Scan for the cell matching the given text and deliver its (x, y) coordinate at center. 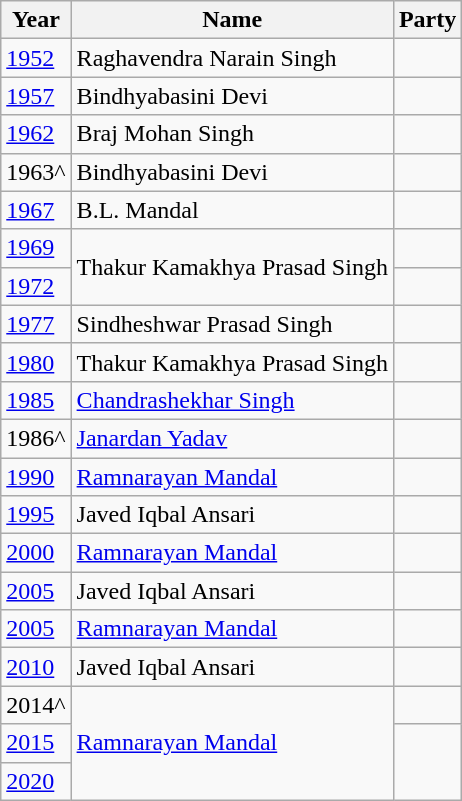
B.L. Mandal (232, 210)
1972 (36, 286)
2015 (36, 743)
2014^ (36, 705)
1985 (36, 400)
Raghavendra Narain Singh (232, 58)
Chandrashekhar Singh (232, 400)
1967 (36, 210)
Name (232, 20)
1977 (36, 324)
Sindheshwar Prasad Singh (232, 324)
2000 (36, 553)
2010 (36, 667)
Braj Mohan Singh (232, 134)
1957 (36, 96)
1980 (36, 362)
1969 (36, 248)
1990 (36, 477)
1952 (36, 58)
1963^ (36, 172)
Party (427, 20)
1986^ (36, 438)
1962 (36, 134)
1995 (36, 515)
Janardan Yadav (232, 438)
2020 (36, 781)
Year (36, 20)
